From the cell containing the given text, extract its center point as (X, Y) coordinate. 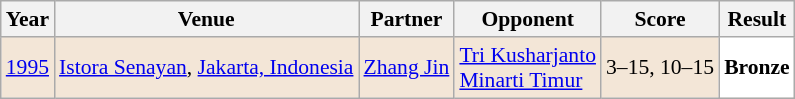
Year (28, 19)
Score (660, 19)
Result (757, 19)
Istora Senayan, Jakarta, Indonesia (206, 68)
Partner (406, 19)
Venue (206, 19)
1995 (28, 68)
Zhang Jin (406, 68)
3–15, 10–15 (660, 68)
Bronze (757, 68)
Tri Kusharjanto Minarti Timur (528, 68)
Opponent (528, 19)
